Extract the [X, Y] coordinate from the center of the cell holding the provided text.  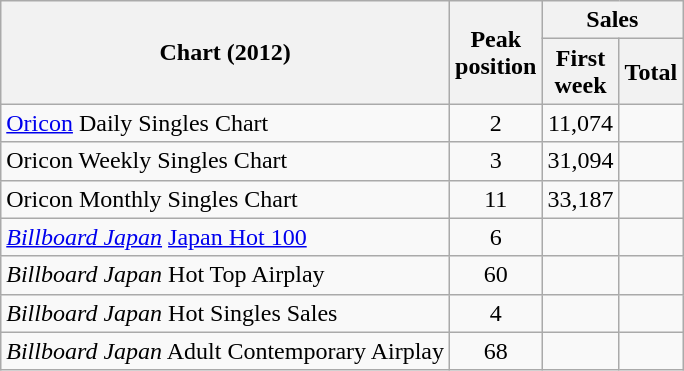
3 [496, 161]
Billboard Japan Japan Hot 100 [226, 237]
6 [496, 237]
33,187 [580, 199]
4 [496, 313]
2 [496, 123]
11 [496, 199]
Billboard Japan Adult Contemporary Airplay [226, 351]
Total [651, 72]
Billboard Japan Hot Top Airplay [226, 275]
Billboard Japan Hot Singles Sales [226, 313]
Oricon Daily Singles Chart [226, 123]
60 [496, 275]
Chart (2012) [226, 52]
Sales [612, 20]
31,094 [580, 161]
11,074 [580, 123]
68 [496, 351]
Peakposition [496, 52]
Oricon Weekly Singles Chart [226, 161]
Firstweek [580, 72]
Oricon Monthly Singles Chart [226, 199]
